Extract the [x, y] coordinate from the center of the cell holding the provided text.  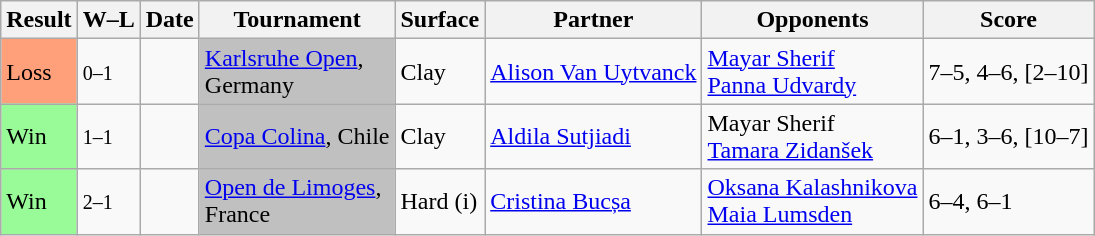
0–1 [108, 72]
Loss [39, 72]
Tournament [297, 20]
Karlsruhe Open, Germany [297, 72]
2–1 [108, 202]
7–5, 4–6, [2–10] [1008, 72]
Open de Limoges, France [297, 202]
Surface [440, 20]
6–1, 3–6, [10–7] [1008, 136]
W–L [108, 20]
Aldila Sutjiadi [594, 136]
Partner [594, 20]
Result [39, 20]
Mayar Sherif Panna Udvardy [812, 72]
Cristina Bucșa [594, 202]
Date [170, 20]
Oksana Kalashnikova Maia Lumsden [812, 202]
Copa Colina, Chile [297, 136]
Opponents [812, 20]
1–1 [108, 136]
Hard (i) [440, 202]
Alison Van Uytvanck [594, 72]
Score [1008, 20]
Mayar Sherif Tamara Zidanšek [812, 136]
6–4, 6–1 [1008, 202]
